Scan for the cell matching the given text and deliver its [x, y] coordinate at center. 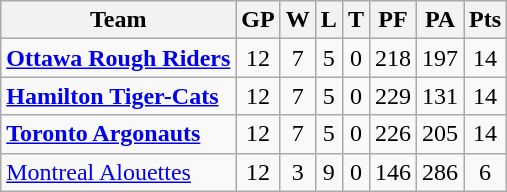
218 [392, 58]
Pts [486, 20]
6 [486, 172]
3 [298, 172]
Ottawa Rough Riders [118, 58]
9 [328, 172]
Toronto Argonauts [118, 134]
GP [258, 20]
Montreal Alouettes [118, 172]
146 [392, 172]
PF [392, 20]
T [356, 20]
197 [440, 58]
286 [440, 172]
229 [392, 96]
PA [440, 20]
131 [440, 96]
Hamilton Tiger-Cats [118, 96]
L [328, 20]
205 [440, 134]
Team [118, 20]
226 [392, 134]
W [298, 20]
